From the cell containing the given text, extract its center point as [X, Y] coordinate. 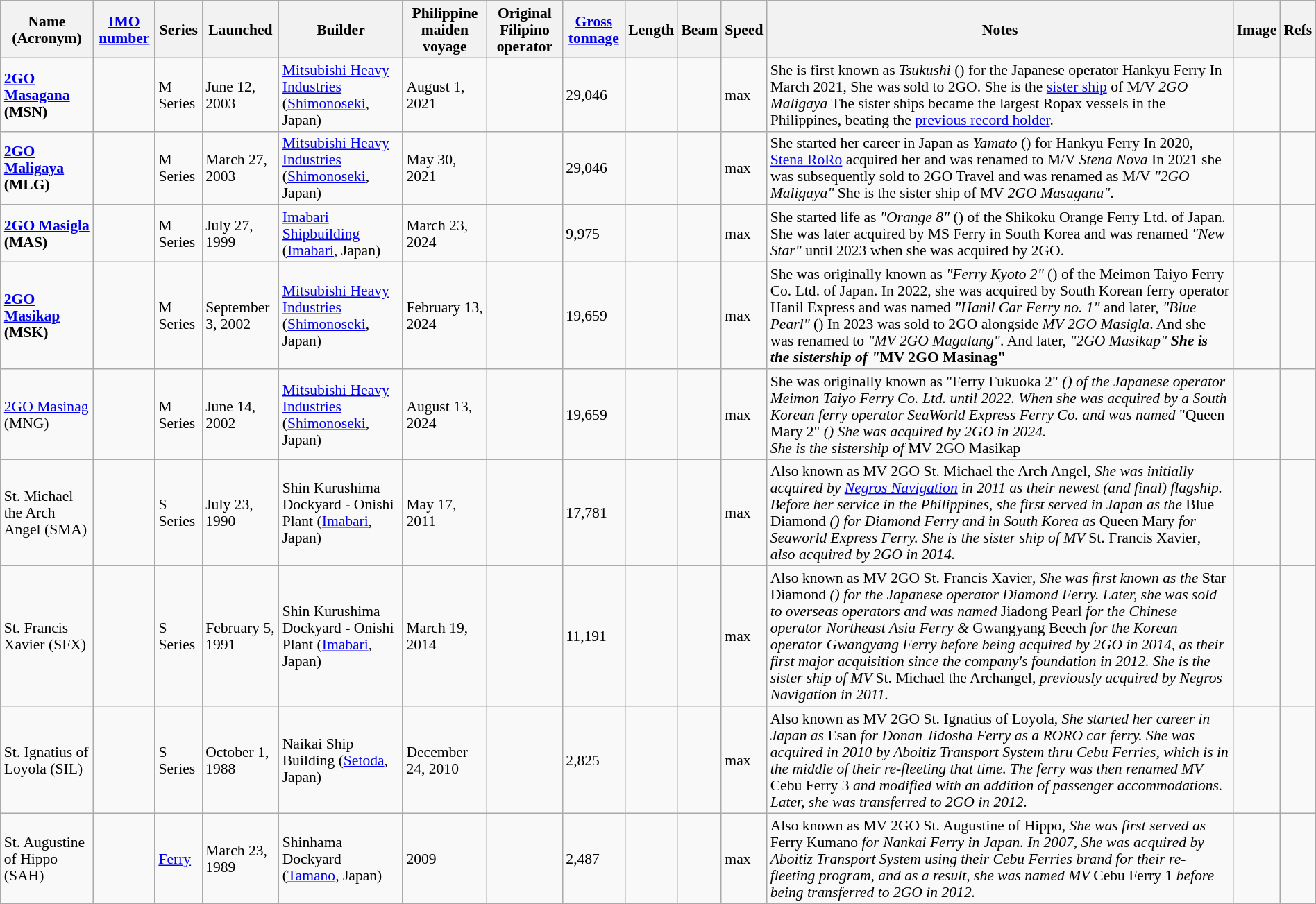
July 23, 1990 [240, 513]
Naikai Ship Building (Setoda, Japan) [341, 760]
Speed [744, 29]
Imabari Shipbuilding (Imabari, Japan) [341, 234]
July 27, 1999 [240, 234]
Refs [1298, 29]
Series [178, 29]
2GO Masagana (MSN) [47, 94]
Builder [341, 29]
Philippine maiden voyage [444, 29]
Ferry [178, 858]
2GO Maligaya (MLG) [47, 168]
Name (Acronym) [47, 29]
St. Ignatius of Loyola (SIL) [47, 760]
Gross tonnage [593, 29]
March 23, 1989 [240, 858]
December 24, 2010 [444, 760]
June 14, 2002 [240, 414]
17,781 [593, 513]
Beam [700, 29]
St. Michael the Arch Angel (SMA) [47, 513]
February 13, 2024 [444, 316]
September 3, 2002 [240, 316]
October 1, 1988 [240, 760]
2GO Masinag (MNG) [47, 414]
2GO Masikap (MSK) [47, 316]
Length [651, 29]
May 30, 2021 [444, 168]
Launched [240, 29]
2GO Masigla (MAS) [47, 234]
August 13, 2024 [444, 414]
2009 [444, 858]
March 23, 2024 [444, 234]
Original Filipino operator [525, 29]
Notes [1000, 29]
Shinhama Dockyard (Tamano, Japan) [341, 858]
August 1, 2021 [444, 94]
March 27, 2003 [240, 168]
June 12, 2003 [240, 94]
IMO number [124, 29]
11,191 [593, 636]
2,825 [593, 760]
St. Francis Xavier (SFX) [47, 636]
9,975 [593, 234]
Image [1257, 29]
March 19, 2014 [444, 636]
May 17, 2011 [444, 513]
2,487 [593, 858]
St. Augustine of Hippo (SAH) [47, 858]
February 5, 1991 [240, 636]
